Extract the [X, Y] coordinate from the center of the cell holding the provided text.  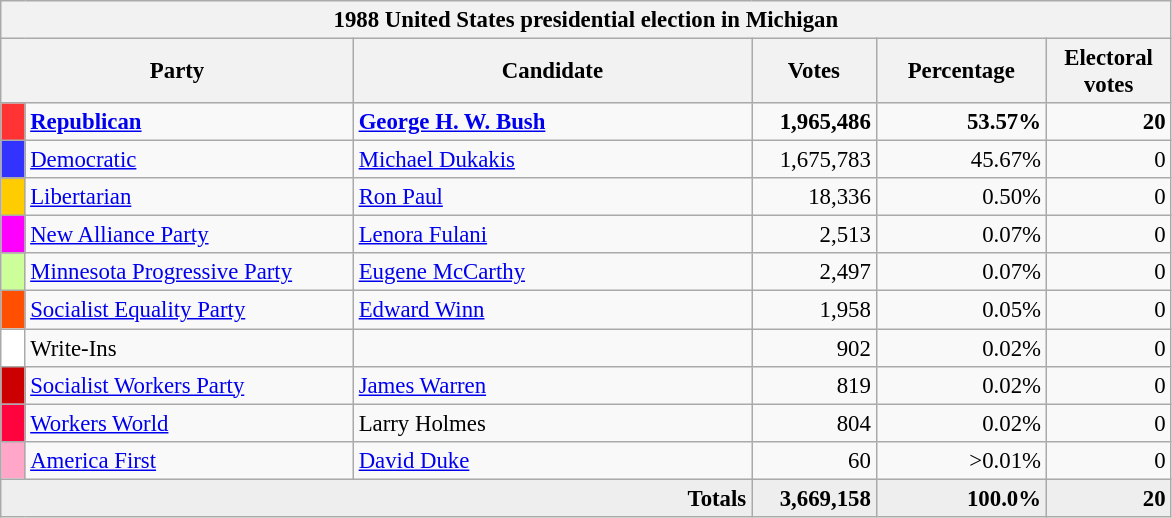
53.57% [961, 122]
Libertarian [189, 197]
100.0% [961, 498]
0.05% [961, 310]
Socialist Equality Party [189, 310]
804 [814, 423]
Candidate [552, 72]
3,669,158 [814, 498]
1,965,486 [814, 122]
45.67% [961, 160]
Party [178, 72]
Votes [814, 72]
Totals [376, 498]
819 [814, 385]
America First [189, 460]
902 [814, 348]
Socialist Workers Party [189, 385]
1,675,783 [814, 160]
Michael Dukakis [552, 160]
Larry Holmes [552, 423]
Lenora Fulani [552, 235]
George H. W. Bush [552, 122]
David Duke [552, 460]
Republican [189, 122]
2,497 [814, 273]
Percentage [961, 72]
Edward Winn [552, 310]
New Alliance Party [189, 235]
Minnesota Progressive Party [189, 273]
18,336 [814, 197]
0.50% [961, 197]
Democratic [189, 160]
2,513 [814, 235]
Workers World [189, 423]
James Warren [552, 385]
Ron Paul [552, 197]
>0.01% [961, 460]
1,958 [814, 310]
Electoral votes [1108, 72]
60 [814, 460]
Write-Ins [189, 348]
Eugene McCarthy [552, 273]
1988 United States presidential election in Michigan [586, 20]
